Locate the cell with the specified text and output its (X, Y) center coordinate. 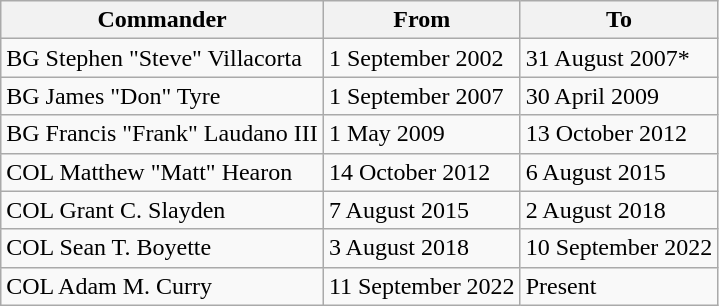
COL Matthew "Matt" Hearon (162, 172)
6 August 2015 (619, 172)
2 August 2018 (619, 210)
31 August 2007* (619, 58)
BG Stephen "Steve" Villacorta (162, 58)
10 September 2022 (619, 248)
COL Sean T. Boyette (162, 248)
1 September 2002 (422, 58)
From (422, 20)
7 August 2015 (422, 210)
3 August 2018 (422, 248)
BG James "Don" Tyre (162, 96)
13 October 2012 (619, 134)
11 September 2022 (422, 286)
1 September 2007 (422, 96)
Commander (162, 20)
30 April 2009 (619, 96)
14 October 2012 (422, 172)
To (619, 20)
BG Francis "Frank" Laudano III (162, 134)
Present (619, 286)
COL Adam M. Curry (162, 286)
1 May 2009 (422, 134)
COL Grant C. Slayden (162, 210)
